Extract the [X, Y] coordinate from the center of the cell holding the provided text.  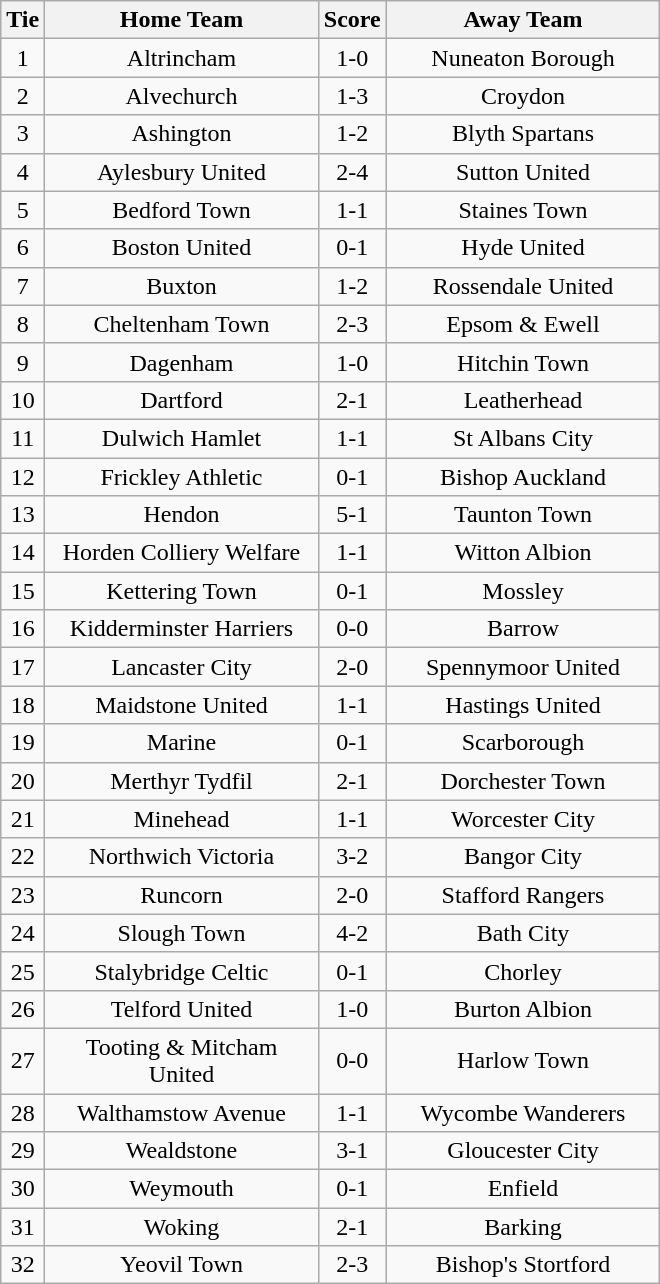
24 [23, 933]
Gloucester City [523, 1151]
Spennymoor United [523, 667]
Hendon [182, 515]
Dartford [182, 400]
Away Team [523, 20]
Score [352, 20]
21 [23, 819]
Tooting & Mitcham United [182, 1060]
Slough Town [182, 933]
Northwich Victoria [182, 857]
Taunton Town [523, 515]
Witton Albion [523, 553]
Maidstone United [182, 705]
Dulwich Hamlet [182, 438]
7 [23, 286]
18 [23, 705]
5-1 [352, 515]
Staines Town [523, 210]
29 [23, 1151]
Home Team [182, 20]
Frickley Athletic [182, 477]
Harlow Town [523, 1060]
Hyde United [523, 248]
23 [23, 895]
19 [23, 743]
26 [23, 1009]
Merthyr Tydfil [182, 781]
4-2 [352, 933]
Boston United [182, 248]
Hastings United [523, 705]
Walthamstow Avenue [182, 1113]
Worcester City [523, 819]
Dorchester Town [523, 781]
Buxton [182, 286]
Scarborough [523, 743]
Hitchin Town [523, 362]
Lancaster City [182, 667]
Cheltenham Town [182, 324]
12 [23, 477]
St Albans City [523, 438]
Epsom & Ewell [523, 324]
Barking [523, 1227]
Marine [182, 743]
Dagenham [182, 362]
Bishop's Stortford [523, 1265]
15 [23, 591]
13 [23, 515]
31 [23, 1227]
3-1 [352, 1151]
Sutton United [523, 172]
Chorley [523, 971]
17 [23, 667]
16 [23, 629]
Rossendale United [523, 286]
Kettering Town [182, 591]
10 [23, 400]
Burton Albion [523, 1009]
Mossley [523, 591]
27 [23, 1060]
8 [23, 324]
Wycombe Wanderers [523, 1113]
5 [23, 210]
Alvechurch [182, 96]
Blyth Spartans [523, 134]
14 [23, 553]
22 [23, 857]
Runcorn [182, 895]
Altrincham [182, 58]
11 [23, 438]
Telford United [182, 1009]
Horden Colliery Welfare [182, 553]
Stafford Rangers [523, 895]
Minehead [182, 819]
Nuneaton Borough [523, 58]
Stalybridge Celtic [182, 971]
6 [23, 248]
1 [23, 58]
Leatherhead [523, 400]
9 [23, 362]
Weymouth [182, 1189]
Wealdstone [182, 1151]
Ashington [182, 134]
20 [23, 781]
Bath City [523, 933]
28 [23, 1113]
Woking [182, 1227]
Bishop Auckland [523, 477]
3-2 [352, 857]
1-3 [352, 96]
2-4 [352, 172]
Bangor City [523, 857]
Yeovil Town [182, 1265]
Kidderminster Harriers [182, 629]
4 [23, 172]
Tie [23, 20]
Bedford Town [182, 210]
2 [23, 96]
3 [23, 134]
Enfield [523, 1189]
Croydon [523, 96]
25 [23, 971]
32 [23, 1265]
Barrow [523, 629]
Aylesbury United [182, 172]
30 [23, 1189]
